Identify which cell holds the provided text, then report its (x, y) central coordinate. 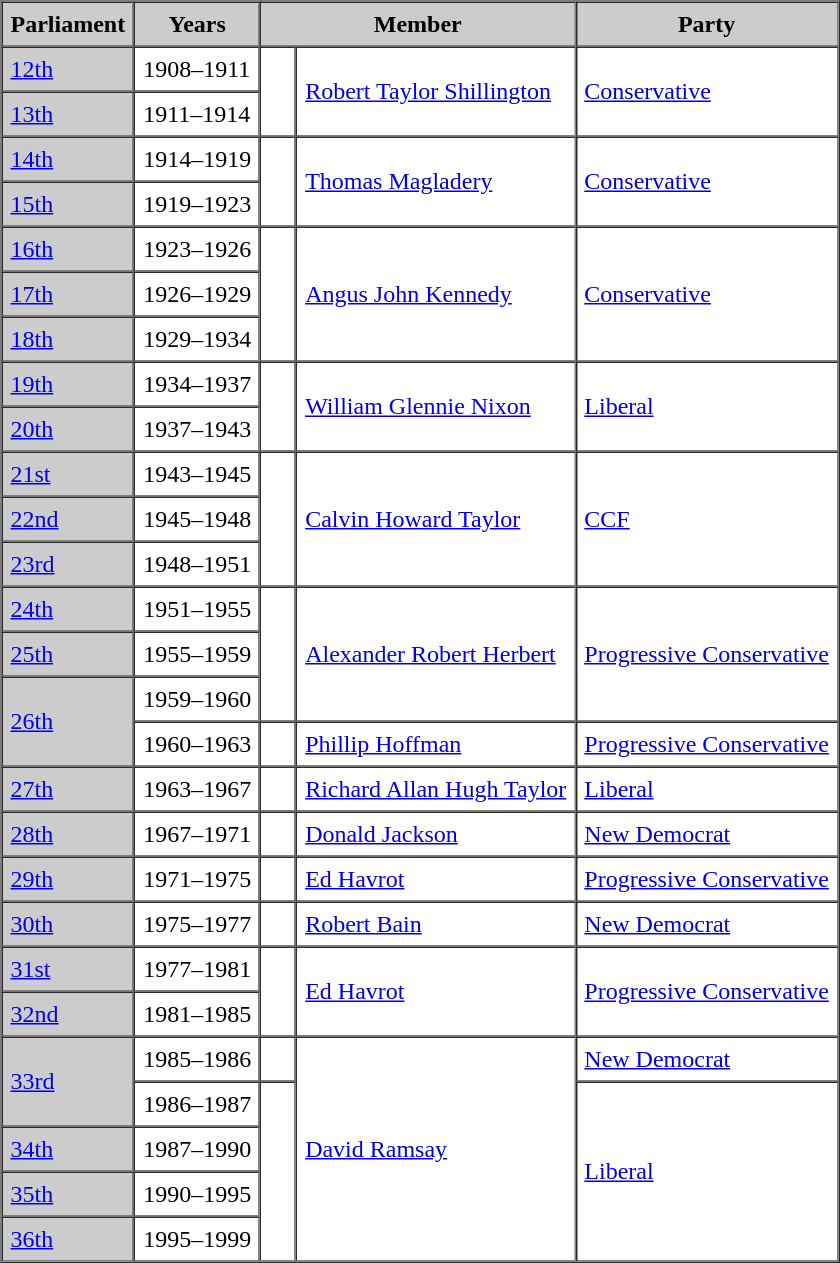
19th (68, 384)
1990–1995 (197, 1194)
13th (68, 114)
Robert Taylor Shillington (436, 91)
22nd (68, 518)
Robert Bain (436, 924)
14th (68, 158)
Calvin Howard Taylor (436, 520)
20th (68, 428)
1945–1948 (197, 518)
12th (68, 68)
Member (418, 24)
1985–1986 (197, 1058)
1981–1985 (197, 1014)
CCF (706, 520)
1955–1959 (197, 654)
28th (68, 834)
1959–1960 (197, 698)
1911–1914 (197, 114)
David Ramsay (436, 1148)
Party (706, 24)
Years (197, 24)
1986–1987 (197, 1104)
1943–1945 (197, 474)
1967–1971 (197, 834)
1995–1999 (197, 1238)
30th (68, 924)
Angus John Kennedy (436, 294)
1987–1990 (197, 1148)
34th (68, 1148)
18th (68, 338)
1929–1934 (197, 338)
1960–1963 (197, 744)
32nd (68, 1014)
27th (68, 788)
1926–1929 (197, 294)
26th (68, 721)
35th (68, 1194)
1977–1981 (197, 968)
Alexander Robert Herbert (436, 654)
17th (68, 294)
William Glennie Nixon (436, 407)
1971–1975 (197, 878)
36th (68, 1238)
1919–1923 (197, 204)
1963–1967 (197, 788)
21st (68, 474)
Donald Jackson (436, 834)
33rd (68, 1081)
29th (68, 878)
15th (68, 204)
1914–1919 (197, 158)
1937–1943 (197, 428)
1923–1926 (197, 248)
Phillip Hoffman (436, 744)
1948–1951 (197, 564)
1975–1977 (197, 924)
Richard Allan Hugh Taylor (436, 788)
16th (68, 248)
24th (68, 608)
23rd (68, 564)
Parliament (68, 24)
Thomas Magladery (436, 181)
1908–1911 (197, 68)
31st (68, 968)
1951–1955 (197, 608)
1934–1937 (197, 384)
25th (68, 654)
